Identify which cell holds the provided text, then report its [X, Y] central coordinate. 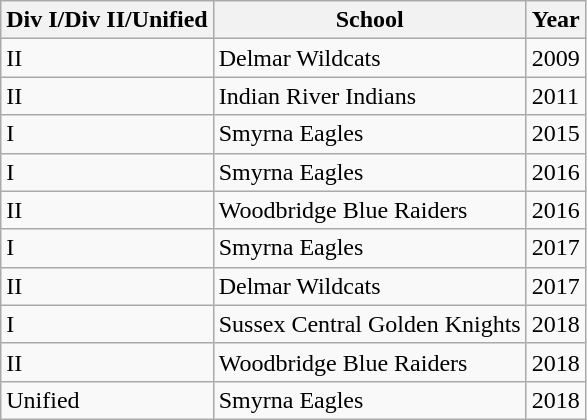
2015 [556, 134]
Div I/Div II/Unified [107, 20]
2011 [556, 96]
2009 [556, 58]
Year [556, 20]
Sussex Central Golden Knights [370, 324]
Unified [107, 400]
Indian River Indians [370, 96]
School [370, 20]
